Determine the (x, y) coordinate at the center of the cell enclosing the given text.  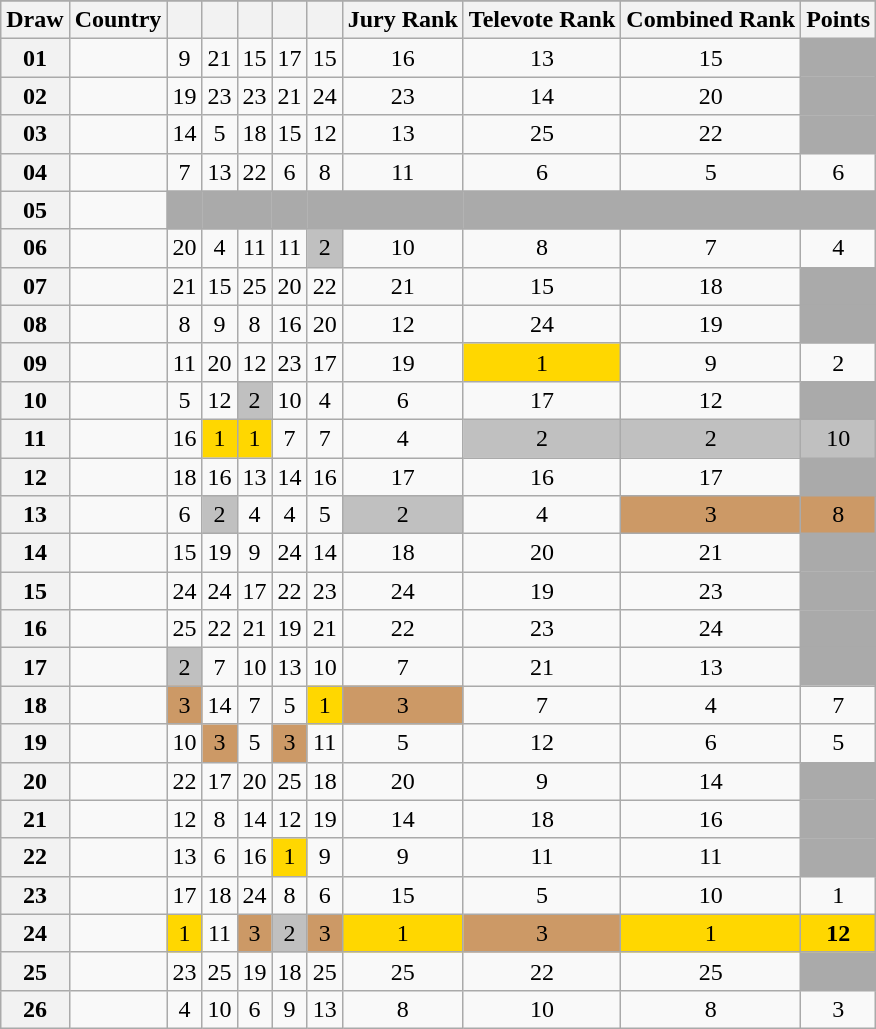
09 (35, 362)
05 (35, 210)
26 (35, 1009)
04 (35, 172)
02 (35, 96)
08 (35, 324)
06 (35, 248)
Points (838, 20)
Combined Rank (711, 20)
01 (35, 58)
Country (118, 20)
Televote Rank (542, 20)
07 (35, 286)
Draw (35, 20)
03 (35, 134)
Jury Rank (402, 20)
